Pinpoint the cell where the given text exists, returning its (X, Y) midpoint coordinate. 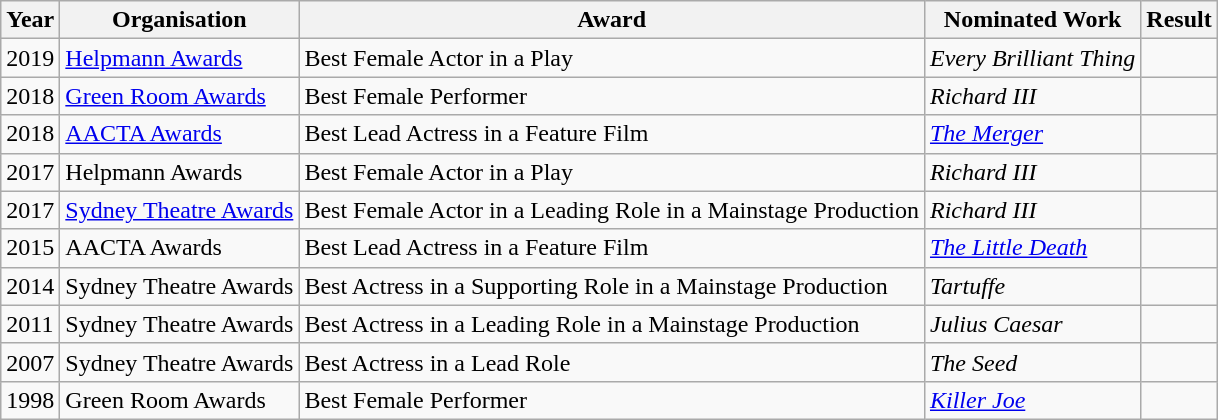
Best Female Actor in a Leading Role in a Mainstage Production (612, 210)
Award (612, 20)
Tartuffe (1032, 286)
The Merger (1032, 134)
2007 (30, 362)
The Little Death (1032, 248)
Best Actress in a Leading Role in a Mainstage Production (612, 324)
Best Actress in a Lead Role (612, 362)
Year (30, 20)
Nominated Work (1032, 20)
Every Brilliant Thing (1032, 58)
Result (1179, 20)
Julius Caesar (1032, 324)
Best Actress in a Supporting Role in a Mainstage Production (612, 286)
The Seed (1032, 362)
2014 (30, 286)
1998 (30, 400)
2019 (30, 58)
2015 (30, 248)
2011 (30, 324)
Organisation (180, 20)
Killer Joe (1032, 400)
